Return the [x, y] coordinate for the center point of the cell that contains the specified text.  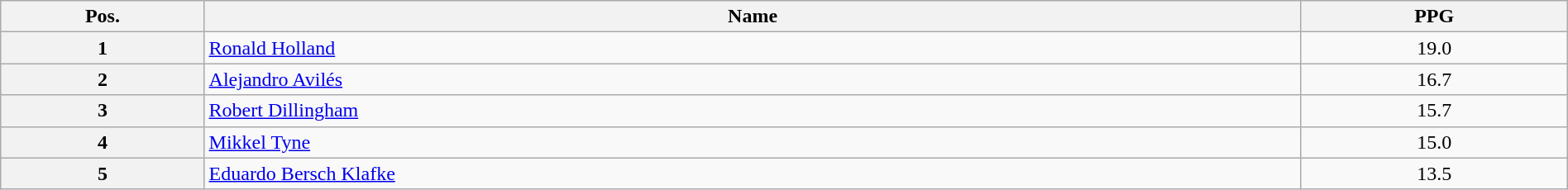
3 [103, 111]
5 [103, 173]
Pos. [103, 17]
19.0 [1434, 48]
4 [103, 142]
13.5 [1434, 173]
Ronald Holland [753, 48]
1 [103, 48]
Alejandro Avilés [753, 79]
16.7 [1434, 79]
Name [753, 17]
PPG [1434, 17]
Robert Dillingham [753, 111]
2 [103, 79]
Mikkel Tyne [753, 142]
15.7 [1434, 111]
Eduardo Bersch Klafke [753, 173]
15.0 [1434, 142]
